Find where the given text appears and provide that cell's center as (X, Y) coordinate. 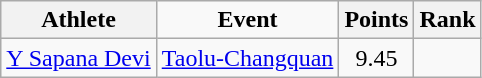
Athlete (78, 20)
Taolu-Changquan (248, 58)
Event (248, 20)
Points (376, 20)
Rank (448, 20)
9.45 (376, 58)
Y Sapana Devi (78, 58)
